Return the [x, y] coordinate for the center point of the cell that contains the specified text.  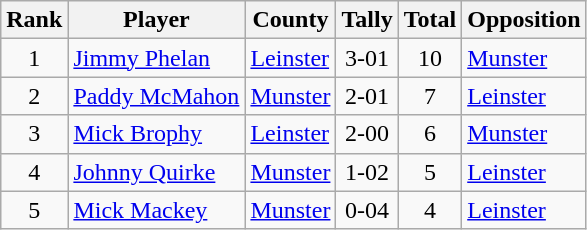
Jimmy Phelan [156, 58]
Mick Brophy [156, 134]
7 [430, 96]
Paddy McMahon [156, 96]
1-02 [367, 172]
Total [430, 20]
2 [34, 96]
2-00 [367, 134]
1 [34, 58]
3-01 [367, 58]
3 [34, 134]
Opposition [524, 20]
0-04 [367, 210]
Tally [367, 20]
Player [156, 20]
County [290, 20]
10 [430, 58]
Mick Mackey [156, 210]
2-01 [367, 96]
Johnny Quirke [156, 172]
6 [430, 134]
Rank [34, 20]
